Find where the given text appears and provide that cell's center as [x, y] coordinate. 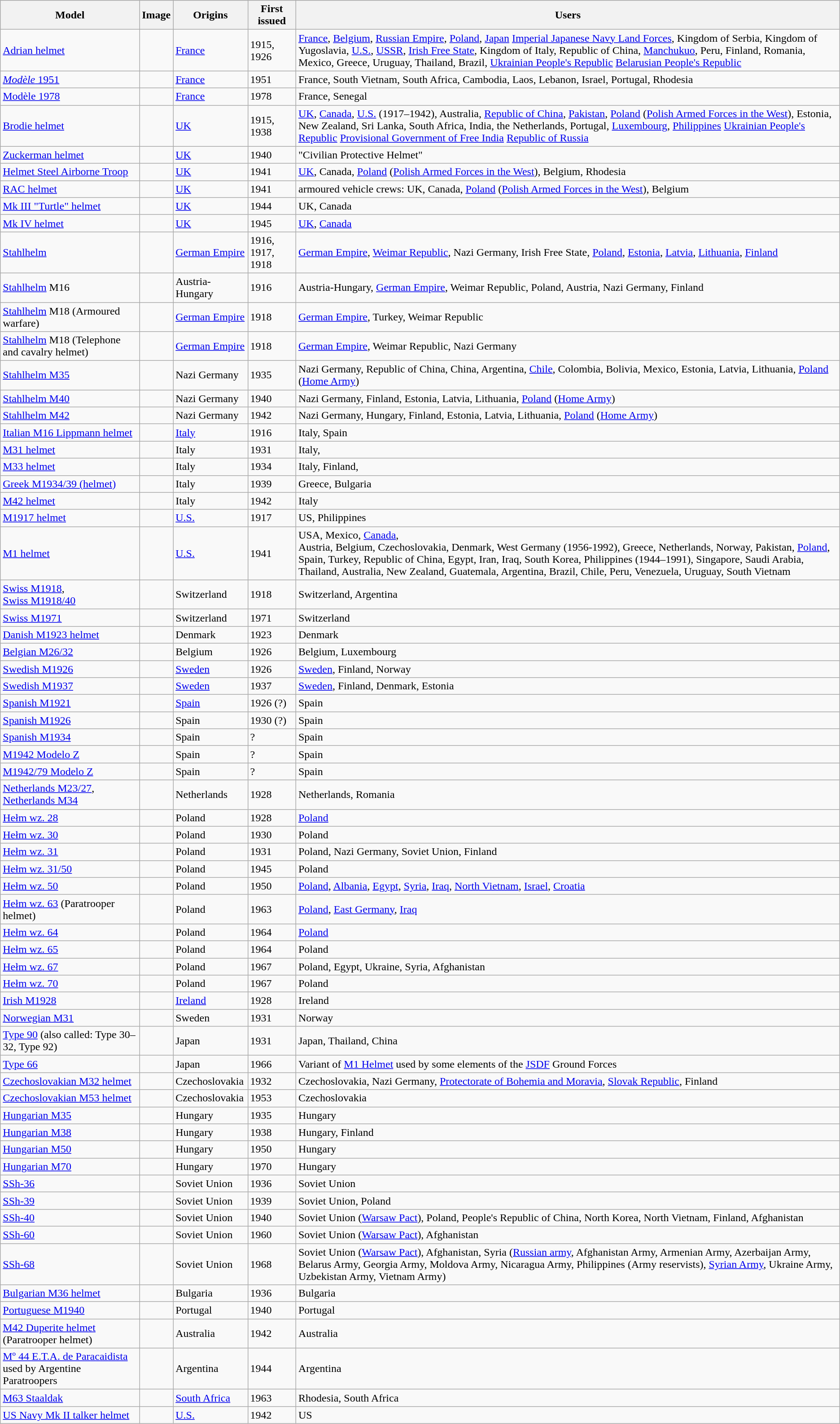
M31 helmet [70, 450]
Model [70, 15]
Hełm wz. 67 [70, 966]
German Empire, Weimar Republic, Nazi Germany [568, 346]
M1 helmet [70, 553]
Users [568, 15]
Stahlhelm M16 [70, 287]
armoured vehicle crews: UK, Canada, Poland (Polish Armed Forces in the West), Belgium [568, 189]
Stahlhelm M35 [70, 375]
1978 [272, 96]
1926 (?) [272, 703]
Hungarian M50 [70, 1149]
Irish M1928 [70, 1001]
Hungarian M35 [70, 1115]
Stahlhelm M42 [70, 416]
1937 [272, 686]
Hełm wz. 65 [70, 949]
Hełm wz. 50 [70, 886]
US, Philippines [568, 518]
Czechoslovakian M53 helmet [70, 1098]
Belgium [210, 652]
Variant of M1 Helmet used by some elements of the JSDF Ground Forces [568, 1064]
Japan, Thailand, China [568, 1041]
Greece, Bulgaria [568, 484]
Hełm wz. 31/50 [70, 869]
Austria-Hungary [210, 287]
1960 [272, 1235]
Image [156, 15]
Italian M16 Lippmann helmet [70, 433]
M1917 helmet [70, 518]
Swedish M1937 [70, 686]
Switzerland, Argentina [568, 594]
SSh-60 [70, 1235]
Swiss M1918,Swiss M1918/40 [70, 594]
Norwegian M31 [70, 1018]
Soviet Union (Warsaw Pact), Poland, People's Republic of China, North Korea, North Vietnam, Finland, Afghanistan [568, 1218]
1923 [272, 635]
France, South Vietnam, South Africa, Cambodia, Laos, Lebanon, Israel, Portugal, Rhodesia [568, 79]
SSh-68 [70, 1264]
Sweden, Finland, Norway [568, 669]
Hungarian M70 [70, 1166]
1916, 1917, 1918 [272, 252]
Rhodesia, South Africa [568, 1398]
Mº 44 E.T.A. de Paracaidista used by Argentine Paratroopers [70, 1369]
Belgian M26/32 [70, 652]
UK, Canada, Poland (Polish Armed Forces in the West), Belgium, Rhodesia [568, 172]
Norway [568, 1018]
Stahlhelm M18 (Telephone and cavalry helmet) [70, 346]
1966 [272, 1064]
Greek M1934/39 (helmet) [70, 484]
Adrian helmet [70, 50]
Spanish M1921 [70, 703]
Nazi Germany, Hungary, Finland, Estonia, Latvia, Lithuania, Poland (Home Army) [568, 416]
M42 Duperite helmet (Paratrooper helmet) [70, 1334]
Swiss M1971 [70, 618]
RAC helmet [70, 189]
M42 helmet [70, 501]
Netherlands M23/27, Netherlands M34 [70, 794]
Netherlands, Romania [568, 794]
Modèle 1951 [70, 79]
Sweden, Finland, Denmark, Estonia [568, 686]
Poland, Nazi Germany, Soviet Union, Finland [568, 852]
Poland, Albania, Egypt, Syria, Iraq, North Vietnam, Israel, Croatia [568, 886]
Brodie helmet [70, 126]
Soviet Union (Warsaw Pact), Afghanistan [568, 1235]
1951 [272, 79]
M1942/79 Modelo Z [70, 771]
1971 [272, 618]
Poland, East Germany, Iraq [568, 909]
Soviet Union, Poland [568, 1201]
German Empire, Weimar Republic, Nazi Germany, Irish Free State, Poland, Estonia, Latvia, Lithuania, Finland [568, 252]
Hełm wz. 64 [70, 932]
Hełm wz. 63 (Paratrooper helmet) [70, 909]
Austria-Hungary, German Empire, Weimar Republic, Poland, Austria, Nazi Germany, Finland [568, 287]
Type 66 [70, 1064]
Czechoslovakian M32 helmet [70, 1081]
Poland, Egypt, Ukraine, Syria, Afghanistan [568, 966]
1938 [272, 1132]
SSh-39 [70, 1201]
1953 [272, 1098]
SSh-40 [70, 1218]
Type 90 (also called: Type 30–32, Type 92) [70, 1041]
Czechoslovakia, Nazi Germany, Protectorate of Bohemia and Moravia, Slovak Republic, Finland [568, 1081]
Origins [210, 15]
Bulgarian M36 helmet [70, 1293]
Italy, Finland, [568, 467]
M1942 Modelo Z [70, 754]
Mk IV helmet [70, 223]
Spanish M1934 [70, 737]
Spanish M1926 [70, 720]
1930 [272, 835]
Hełm wz. 31 [70, 852]
SSh-36 [70, 1183]
Modèle 1978 [70, 96]
Nazi Germany, Finland, Estonia, Latvia, Lithuania, Poland (Home Army) [568, 399]
US Navy Mk II talker helmet [70, 1415]
Hełm wz. 70 [70, 984]
Italy, [568, 450]
Mk III "Turtle" helmet [70, 206]
Hungarian M38 [70, 1132]
1932 [272, 1081]
1917 [272, 518]
Nazi Germany, Republic of China, China, Argentina, Chile, Colombia, Bolivia, Mexico, Estonia, Latvia, Lithuania, Poland (Home Army) [568, 375]
1915, 1926 [272, 50]
Danish M1923 helmet [70, 635]
First issued [272, 15]
Swedish M1926 [70, 669]
"Civilian Protective Helmet" [568, 155]
France, Senegal [568, 96]
Italy, Spain [568, 433]
Hełm wz. 30 [70, 835]
Stahlhelm [70, 252]
1915, 1938 [272, 126]
1934 [272, 467]
M63 Staaldak [70, 1398]
Belgium, Luxembourg [568, 652]
1930 (?) [272, 720]
Portuguese M1940 [70, 1310]
South Africa [210, 1398]
Stahlhelm M18 (Armoured warfare) [70, 317]
M33 helmet [70, 467]
German Empire, Turkey, Weimar Republic [568, 317]
Zuckerman helmet [70, 155]
Hełm wz. 28 [70, 818]
US [568, 1415]
Hungary, Finland [568, 1132]
1970 [272, 1166]
Helmet Steel Airborne Troop [70, 172]
Stahlhelm M40 [70, 399]
Netherlands [210, 794]
1968 [272, 1264]
